For the text-containing cell, return its midpoint in [x, y] coordinate format. 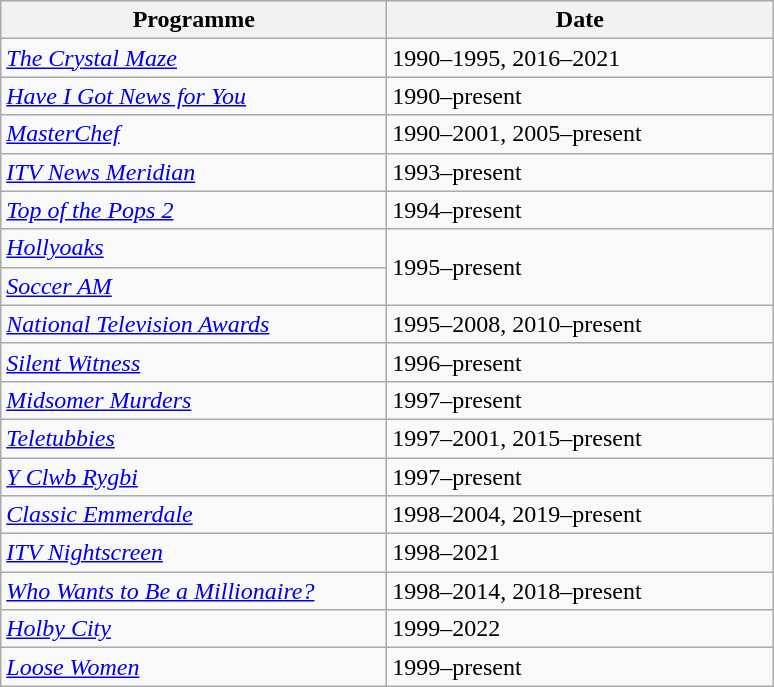
1990–2001, 2005–present [580, 134]
Classic Emmerdale [194, 515]
1995–2008, 2010–present [580, 324]
Teletubbies [194, 438]
1998–2004, 2019–present [580, 515]
1999–present [580, 667]
Y Clwb Rygbi [194, 477]
Soccer AM [194, 286]
1993–present [580, 172]
Have I Got News for You [194, 96]
1998–2014, 2018–present [580, 591]
The Crystal Maze [194, 58]
Loose Women [194, 667]
1997–2001, 2015–present [580, 438]
Hollyoaks [194, 248]
Holby City [194, 629]
1994–present [580, 210]
Date [580, 20]
1990–present [580, 96]
Midsomer Murders [194, 400]
1990–1995, 2016–2021 [580, 58]
Silent Witness [194, 362]
1996–present [580, 362]
Who Wants to Be a Millionaire? [194, 591]
1998–2021 [580, 553]
MasterChef [194, 134]
1999–2022 [580, 629]
Top of the Pops 2 [194, 210]
ITV News Meridian [194, 172]
National Television Awards [194, 324]
Programme [194, 20]
1995–present [580, 267]
ITV Nightscreen [194, 553]
